Return (x, y) of the center of cell containing provided text 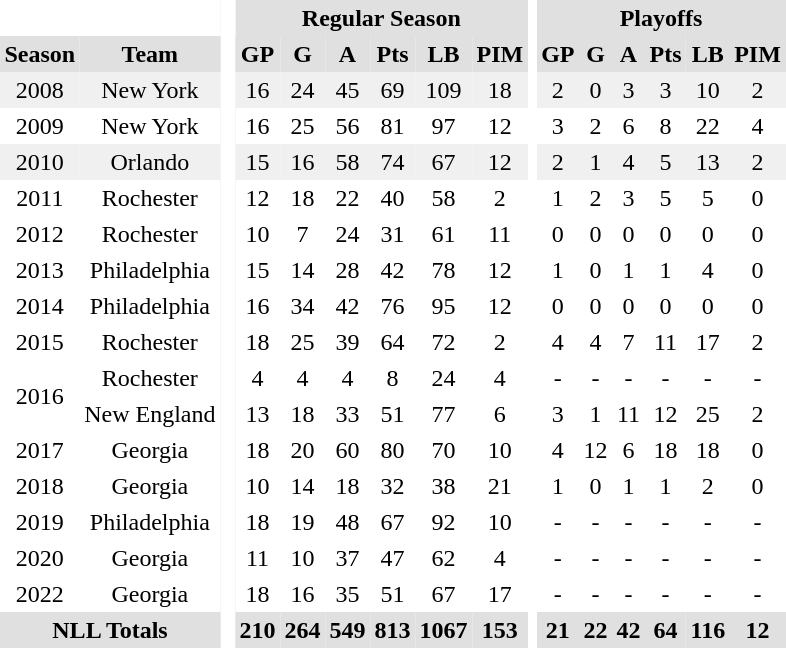
80 (392, 450)
Playoffs (662, 18)
549 (348, 630)
NLL Totals (110, 630)
2010 (40, 162)
31 (392, 234)
2017 (40, 450)
78 (444, 270)
2013 (40, 270)
70 (444, 450)
62 (444, 558)
Regular Season (382, 18)
37 (348, 558)
92 (444, 522)
109 (444, 90)
116 (708, 630)
38 (444, 486)
2012 (40, 234)
47 (392, 558)
74 (392, 162)
69 (392, 90)
19 (302, 522)
34 (302, 306)
77 (444, 414)
35 (348, 594)
New England (150, 414)
2014 (40, 306)
2015 (40, 342)
813 (392, 630)
2016 (40, 396)
264 (302, 630)
Team (150, 54)
Orlando (150, 162)
153 (500, 630)
32 (392, 486)
39 (348, 342)
28 (348, 270)
1067 (444, 630)
Season (40, 54)
210 (258, 630)
61 (444, 234)
60 (348, 450)
2009 (40, 126)
2019 (40, 522)
48 (348, 522)
2011 (40, 198)
40 (392, 198)
76 (392, 306)
72 (444, 342)
56 (348, 126)
2008 (40, 90)
45 (348, 90)
2022 (40, 594)
2020 (40, 558)
97 (444, 126)
95 (444, 306)
81 (392, 126)
33 (348, 414)
20 (302, 450)
2018 (40, 486)
